Locate the cell with the specified text and output its [x, y] center coordinate. 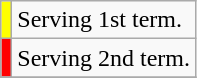
Serving 2nd term. [104, 58]
Serving 1st term. [104, 20]
